Locate the cell with the specified text and output its (x, y) center coordinate. 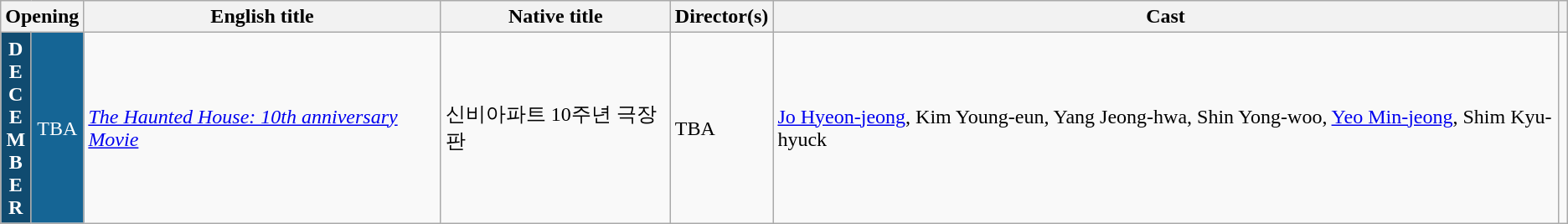
The Haunted House: 10th anniversary Movie (262, 128)
Director(s) (722, 17)
Cast (1166, 17)
Native title (555, 17)
Opening (42, 17)
English title (262, 17)
DECEMBER (16, 128)
Jo Hyeon-jeong, Kim Young-eun, Yang Jeong-hwa, Shin Yong-woo, Yeo Min-jeong, Shim Kyu-hyuck (1166, 128)
신비아파트 10주년 극장판 (555, 128)
